Return the (x, y) coordinate for the center point of the cell that contains the specified text.  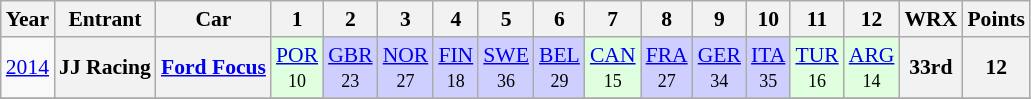
ITA35 (768, 68)
GBR23 (350, 68)
GER34 (720, 68)
5 (506, 19)
Entrant (105, 19)
2014 (28, 68)
Car (214, 19)
POR10 (297, 68)
11 (816, 19)
CAN15 (613, 68)
TUR16 (816, 68)
NOR27 (406, 68)
JJ Racing (105, 68)
1 (297, 19)
4 (456, 19)
Year (28, 19)
WRX (930, 19)
10 (768, 19)
ARG14 (872, 68)
FIN18 (456, 68)
7 (613, 19)
SWE36 (506, 68)
Ford Focus (214, 68)
FRA27 (667, 68)
3 (406, 19)
33rd (930, 68)
8 (667, 19)
Points (996, 19)
9 (720, 19)
BEL29 (560, 68)
2 (350, 19)
6 (560, 19)
